Detect which cell encompasses the target text, then output its (x, y) center coordinate. 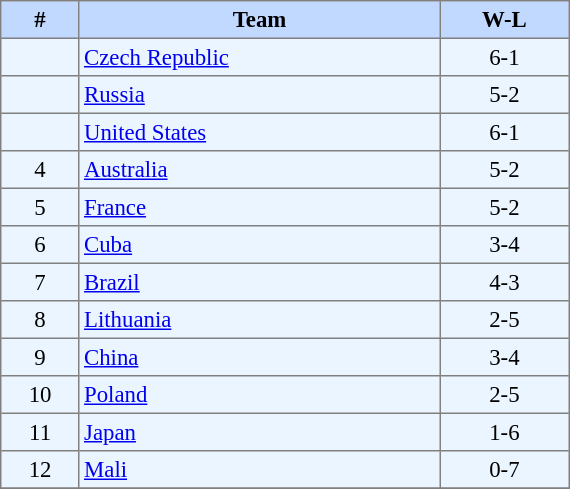
China (260, 357)
12 (40, 470)
W-L (504, 20)
Australia (260, 170)
7 (40, 282)
Team (260, 20)
1-6 (504, 432)
Czech Republic (260, 57)
4 (40, 170)
8 (40, 320)
4-3 (504, 282)
6 (40, 245)
10 (40, 395)
5 (40, 207)
France (260, 207)
# (40, 20)
Lithuania (260, 320)
9 (40, 357)
Mali (260, 470)
United States (260, 132)
Brazil (260, 282)
Poland (260, 395)
Russia (260, 95)
11 (40, 432)
Cuba (260, 245)
0-7 (504, 470)
Japan (260, 432)
